Identify which cell holds the provided text, then report its (X, Y) central coordinate. 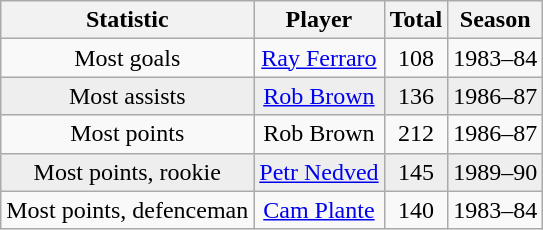
Most assists (128, 96)
Most points, defenceman (128, 210)
Most goals (128, 58)
Most points, rookie (128, 172)
Ray Ferraro (319, 58)
Petr Nedved (319, 172)
Season (496, 20)
Cam Plante (319, 210)
145 (416, 172)
140 (416, 210)
Statistic (128, 20)
Most points (128, 134)
136 (416, 96)
212 (416, 134)
108 (416, 58)
Player (319, 20)
1989–90 (496, 172)
Total (416, 20)
